Return the [x, y] coordinate for the center point of the cell that contains the specified text.  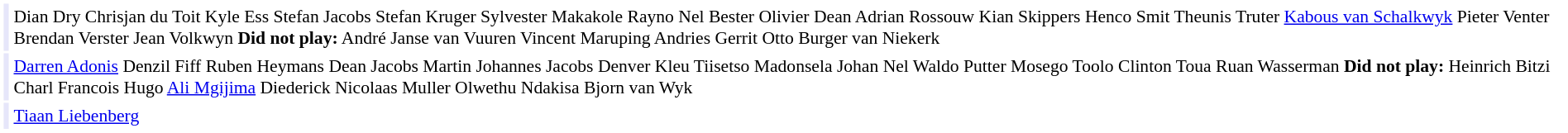
Tiaan Liebenberg [788, 116]
